Search for the cell housing the specified text and yield its (X, Y) center coordinate. 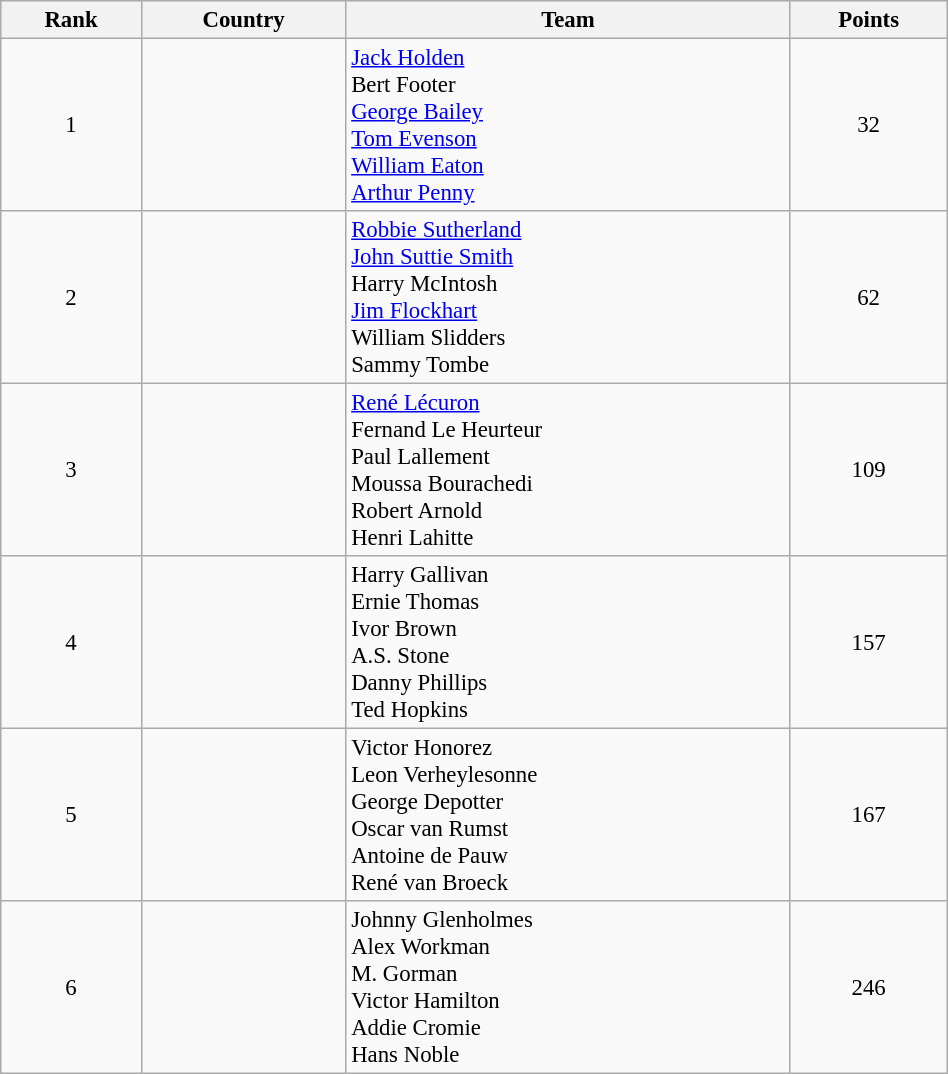
3 (72, 470)
Rank (72, 20)
Team (568, 20)
32 (868, 126)
62 (868, 298)
Harry GallivanErnie ThomasIvor BrownA.S. StoneDanny PhillipsTed Hopkins (568, 642)
Robbie SutherlandJohn Suttie SmithHarry McIntoshJim FlockhartWilliam SliddersSammy Tombe (568, 298)
Victor HonorezLeon VerheylesonneGeorge DepotterOscar van RumstAntoine de PauwRené van Broeck (568, 816)
157 (868, 642)
1 (72, 126)
Country (244, 20)
Jack HoldenBert FooterGeorge BaileyTom EvensonWilliam EatonArthur Penny (568, 126)
167 (868, 816)
4 (72, 642)
Points (868, 20)
109 (868, 470)
5 (72, 816)
2 (72, 298)
René LécuronFernand Le HeurteurPaul LallementMoussa BourachediRobert ArnoldHenri Lahitte (568, 470)
